Extract the [X, Y] coordinate from the center of the cell holding the provided text.  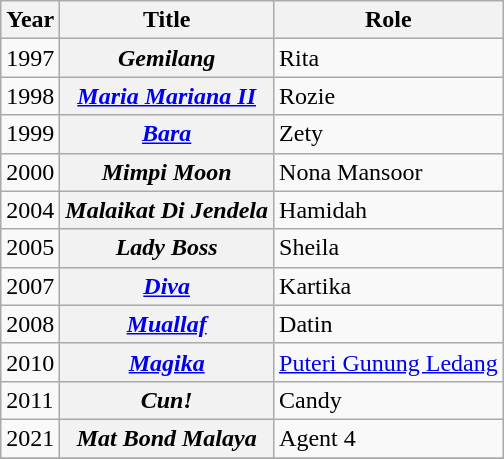
Year [30, 20]
Kartika [389, 286]
Mimpi Moon [167, 172]
Bara [167, 134]
Agent 4 [389, 438]
Maria Mariana II [167, 96]
Puteri Gunung Ledang [389, 362]
Zety [389, 134]
Malaikat Di Jendela [167, 210]
2004 [30, 210]
Nona Mansoor [389, 172]
Muallaf [167, 324]
Gemilang [167, 58]
1997 [30, 58]
Sheila [389, 248]
2000 [30, 172]
Datin [389, 324]
Cun! [167, 400]
2010 [30, 362]
2008 [30, 324]
2007 [30, 286]
Hamidah [389, 210]
2011 [30, 400]
Role [389, 20]
Magika [167, 362]
Rita [389, 58]
Diva [167, 286]
Candy [389, 400]
2005 [30, 248]
2021 [30, 438]
Title [167, 20]
Rozie [389, 96]
Lady Boss [167, 248]
1998 [30, 96]
Mat Bond Malaya [167, 438]
1999 [30, 134]
